Locate the cell with the specified text and output its [x, y] center coordinate. 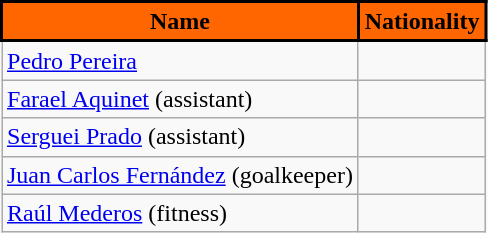
Name [180, 22]
Pedro Pereira [180, 60]
Farael Aquinet (assistant) [180, 99]
Nationality [422, 22]
Serguei Prado (assistant) [180, 137]
Raúl Mederos (fitness) [180, 213]
Juan Carlos Fernández (goalkeeper) [180, 175]
